Find where the given text appears and provide that cell's center as (x, y) coordinate. 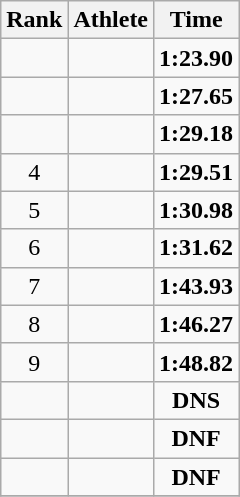
1:29.51 (196, 172)
1:43.93 (196, 286)
1:48.82 (196, 362)
7 (34, 286)
DNS (196, 400)
4 (34, 172)
1:23.90 (196, 58)
1:27.65 (196, 96)
1:30.98 (196, 210)
1:29.18 (196, 134)
Athlete (111, 20)
5 (34, 210)
1:46.27 (196, 324)
8 (34, 324)
Rank (34, 20)
Time (196, 20)
6 (34, 248)
1:31.62 (196, 248)
9 (34, 362)
